Pinpoint the cell where the given text exists, returning its (X, Y) midpoint coordinate. 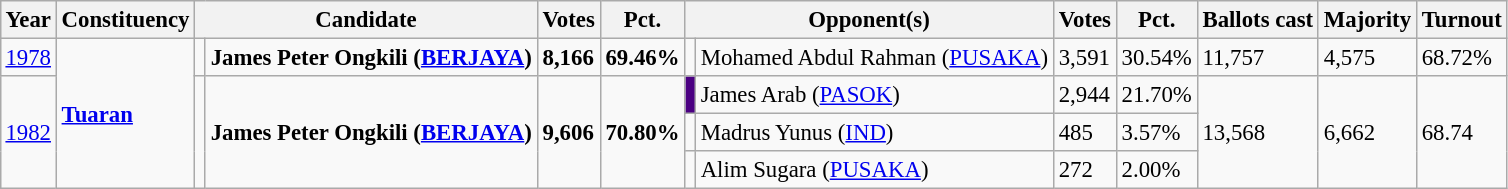
Year (28, 20)
Ballots cast (1258, 20)
6,662 (1367, 132)
13,568 (1258, 132)
272 (1084, 170)
30.54% (1156, 57)
Candidate (366, 20)
Alim Sugara (PUSAKA) (874, 170)
21.70% (1156, 95)
2,944 (1084, 95)
3.57% (1156, 133)
68.72% (1462, 57)
69.46% (642, 57)
Constituency (125, 20)
1982 (28, 132)
Tuaran (125, 113)
68.74 (1462, 132)
3,591 (1084, 57)
4,575 (1367, 57)
Opponent(s) (870, 20)
2.00% (1156, 170)
70.80% (642, 132)
8,166 (568, 57)
James Arab (PASOK) (874, 95)
485 (1084, 133)
9,606 (568, 132)
Majority (1367, 20)
1978 (28, 57)
Mohamed Abdul Rahman (PUSAKA) (874, 57)
Turnout (1462, 20)
Madrus Yunus (IND) (874, 133)
11,757 (1258, 57)
